Return the [x, y] coordinate for the center point of the cell that contains the specified text.  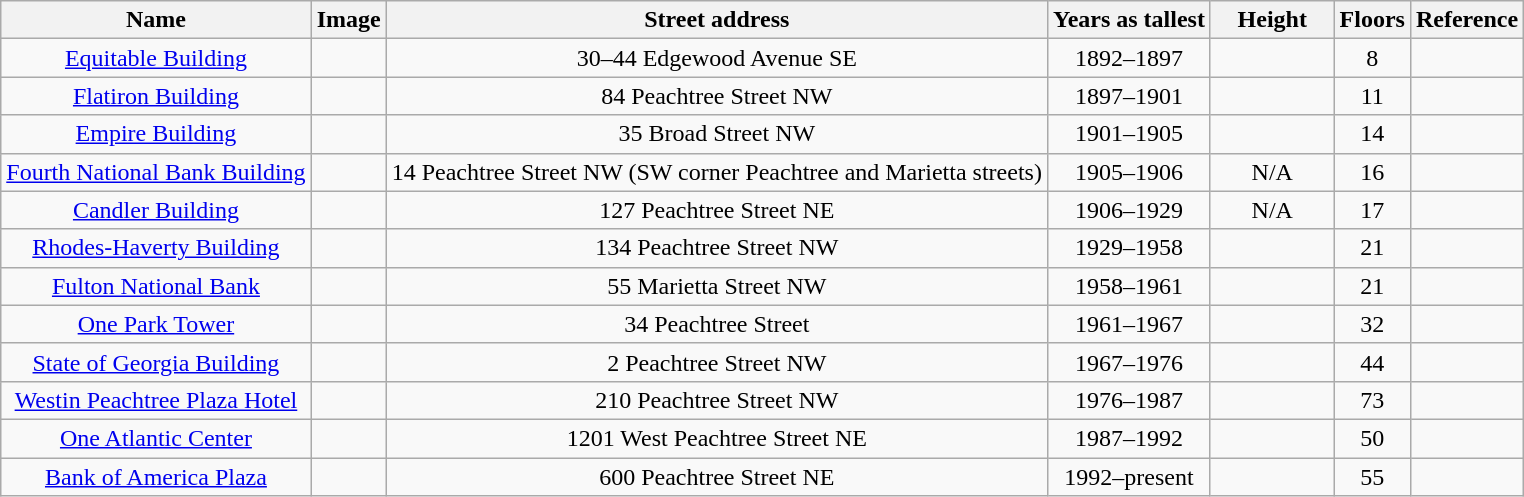
1892–1897 [1128, 58]
55 Marietta Street NW [716, 286]
73 [1372, 400]
84 Peachtree Street NW [716, 96]
2 Peachtree Street NW [716, 362]
Years as tallest [1128, 20]
35 Broad Street NW [716, 134]
Flatiron Building [156, 96]
14 [1372, 134]
11 [1372, 96]
1901–1905 [1128, 134]
1906–1929 [1128, 210]
55 [1372, 477]
14 Peachtree Street NW (SW corner Peachtree and Marietta streets) [716, 172]
Fulton National Bank [156, 286]
Equitable Building [156, 58]
Reference [1466, 20]
17 [1372, 210]
1976–1987 [1128, 400]
1201 West Peachtree Street NE [716, 438]
34 Peachtree Street [716, 324]
Empire Building [156, 134]
127 Peachtree Street NE [716, 210]
Candler Building [156, 210]
One Atlantic Center [156, 438]
210 Peachtree Street NW [716, 400]
1987–1992 [1128, 438]
Westin Peachtree Plaza Hotel [156, 400]
1958–1961 [1128, 286]
1929–1958 [1128, 248]
Street address [716, 20]
Bank of America Plaza [156, 477]
1905–1906 [1128, 172]
State of Georgia Building [156, 362]
134 Peachtree Street NW [716, 248]
8 [1372, 58]
Height [1272, 20]
50 [1372, 438]
Fourth National Bank Building [156, 172]
44 [1372, 362]
1992–present [1128, 477]
30–44 Edgewood Avenue SE [716, 58]
Image [348, 20]
32 [1372, 324]
Name [156, 20]
1897–1901 [1128, 96]
1961–1967 [1128, 324]
Floors [1372, 20]
One Park Tower [156, 324]
600 Peachtree Street NE [716, 477]
1967–1976 [1128, 362]
Rhodes-Haverty Building [156, 248]
16 [1372, 172]
